Return (X, Y) of the center of cell containing provided text 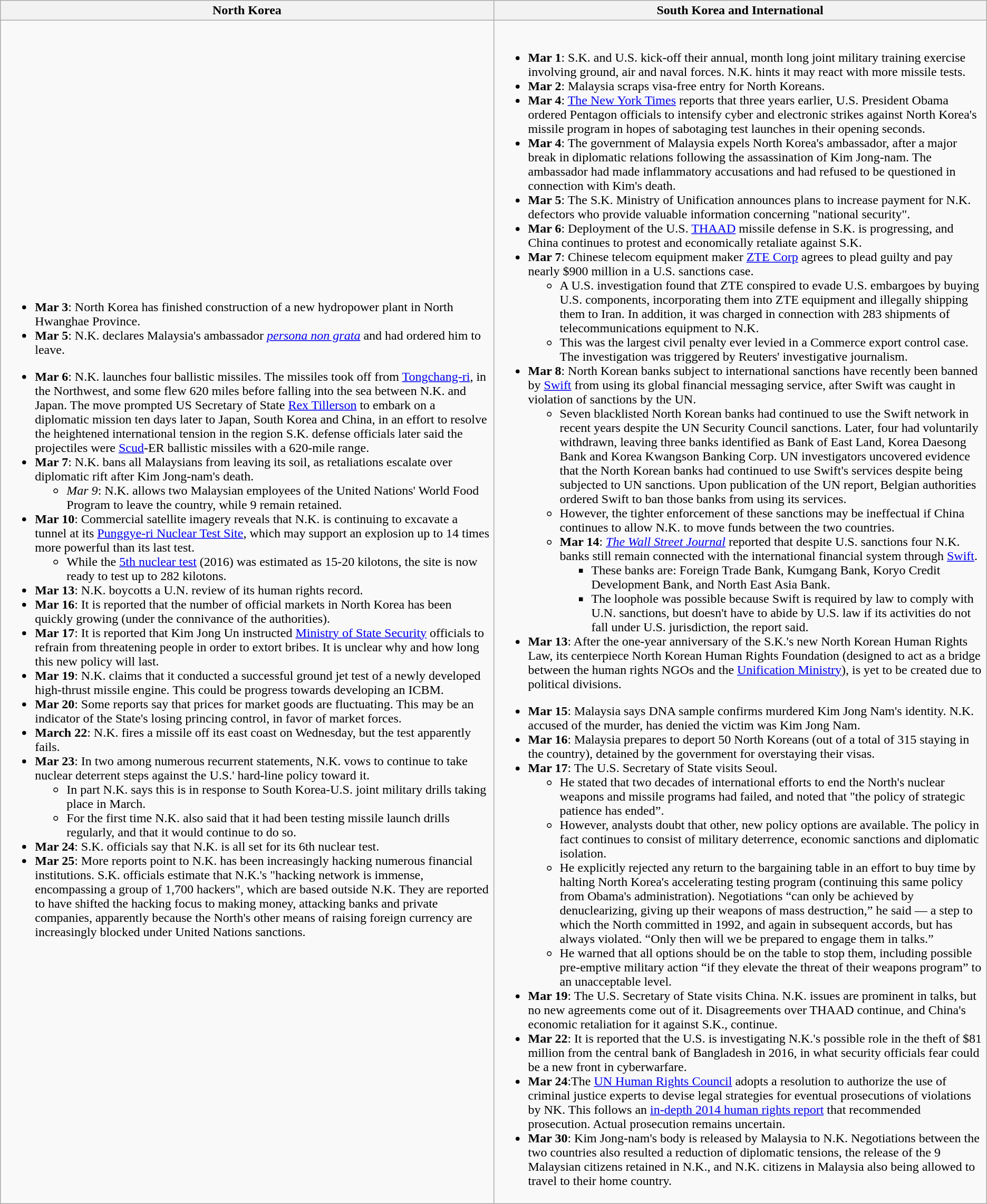
South Korea and International (740, 11)
North Korea (247, 11)
